Locate the cell with the specified text and output its [x, y] center coordinate. 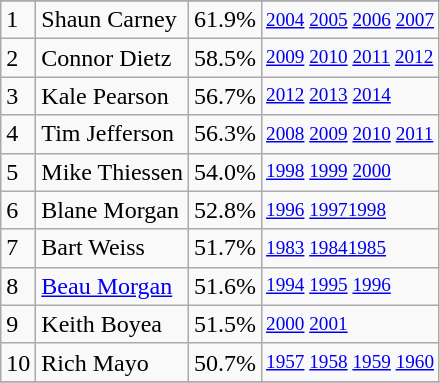
Beau Morgan [112, 286]
9 [18, 324]
51.7% [224, 248]
1998 1999 2000 [350, 172]
58.5% [224, 58]
1996 19971998 [350, 210]
50.7% [224, 362]
1957 1958 1959 1960 [350, 362]
2000 2001 [350, 324]
61.9% [224, 20]
2 [18, 58]
7 [18, 248]
2008 2009 2010 2011 [350, 134]
Connor Dietz [112, 58]
56.7% [224, 96]
Blane Morgan [112, 210]
2012 2013 2014 [350, 96]
2004 2005 2006 2007 [350, 20]
8 [18, 286]
51.5% [224, 324]
1 [18, 20]
4 [18, 134]
5 [18, 172]
52.8% [224, 210]
Keith Boyea [112, 324]
Shaun Carney [112, 20]
3 [18, 96]
51.6% [224, 286]
Kale Pearson [112, 96]
1983 19841985 [350, 248]
Bart Weiss [112, 248]
6 [18, 210]
2009 2010 2011 2012 [350, 58]
Mike Thiessen [112, 172]
54.0% [224, 172]
10 [18, 362]
1994 1995 1996 [350, 286]
Tim Jefferson [112, 134]
56.3% [224, 134]
Rich Mayo [112, 362]
